Pinpoint the cell where the given text exists, returning its (X, Y) midpoint coordinate. 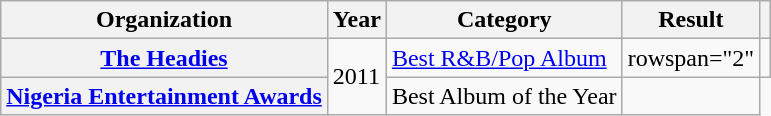
The Headies (164, 58)
Category (504, 20)
Best R&B/Pop Album (504, 58)
rowspan="2" (691, 58)
2011 (356, 77)
Year (356, 20)
Best Album of the Year (504, 96)
Result (691, 20)
Organization (164, 20)
Nigeria Entertainment Awards (164, 96)
